Return the [X, Y] coordinate for the center point of the cell that contains the specified text.  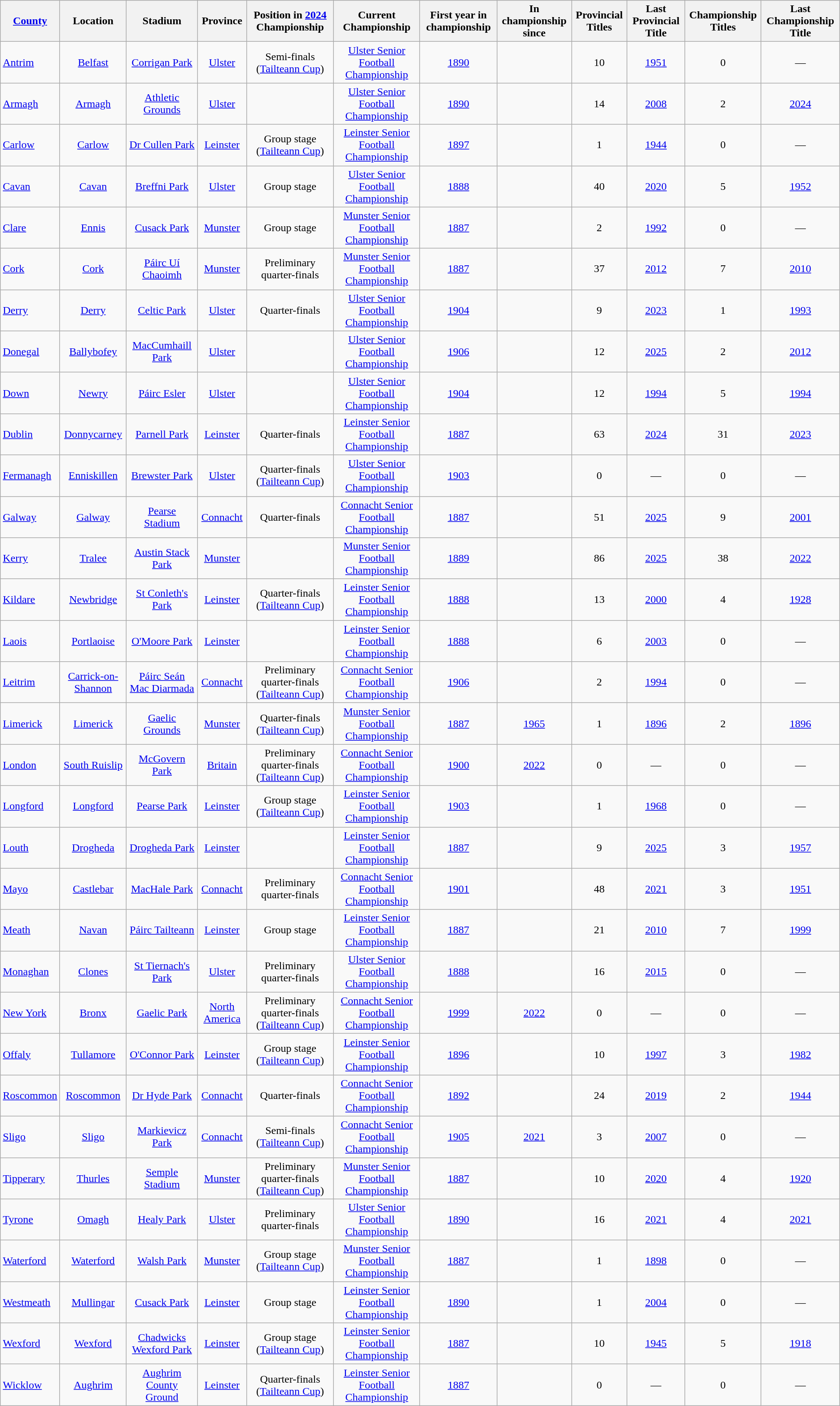
Austin Stack Park [162, 558]
40 [599, 186]
O'Moore Park [162, 641]
Gaelic Park [162, 1013]
Páirc Seán Mac Diarmada [162, 682]
1928 [801, 600]
Omagh [93, 1220]
2004 [656, 1302]
Ballybofey [93, 351]
86 [599, 558]
Castlebar [93, 889]
Leitrim [30, 682]
Tyrone [30, 1220]
6 [599, 641]
Pearse Stadium [162, 517]
1889 [459, 558]
1898 [656, 1261]
O'Connor Park [162, 1054]
Drogheda Park [162, 848]
Aughrim County Ground [162, 1385]
Mayo [30, 889]
Antrim [30, 62]
Mullingar [93, 1302]
2003 [656, 641]
Donegal [30, 351]
North America [222, 1013]
Breffni Park [162, 186]
Healy Park [162, 1220]
48 [599, 889]
1918 [801, 1344]
Bronx [93, 1013]
St Conleth's Park [162, 600]
Ennis [93, 228]
Celtic Park [162, 310]
Tipperary [30, 1178]
Monaghan [30, 971]
Drogheda [93, 848]
Province [222, 21]
Chadwicks Wexford Park [162, 1344]
Dr Hyde Park [162, 1095]
Down [30, 393]
Athletic Grounds [162, 104]
1897 [459, 145]
1905 [459, 1137]
Championship Titles [723, 21]
2015 [656, 971]
2019 [656, 1095]
1901 [459, 889]
2000 [656, 600]
1992 [656, 228]
Navan [93, 930]
2001 [801, 517]
Parnell Park [162, 434]
Páirc Uí Chaoimh [162, 269]
1900 [459, 765]
Wicklow [30, 1385]
1982 [801, 1054]
63 [599, 434]
Páirc Esler [162, 393]
St Tiernach's Park [162, 971]
County [30, 21]
South Ruislip [93, 765]
First year in championship [459, 21]
Gaelic Grounds [162, 724]
In championship since [534, 21]
Meath [30, 930]
Walsh Park [162, 1261]
1993 [801, 310]
Laois [30, 641]
Portlaoise [93, 641]
Position in 2024 Championship [290, 21]
Dr Cullen Park [162, 145]
1892 [459, 1095]
Thurles [93, 1178]
Kildare [30, 600]
38 [723, 558]
Newbridge [93, 600]
13 [599, 600]
Westmeath [30, 1302]
21 [599, 930]
1965 [534, 724]
Belfast [93, 62]
Pearse Park [162, 806]
Fermanagh [30, 475]
Markievicz Park [162, 1137]
1997 [656, 1054]
Britain [222, 765]
1968 [656, 806]
1957 [801, 848]
Newry [93, 393]
Provincial Titles [599, 21]
Stadium [162, 21]
Brewster Park [162, 475]
37 [599, 269]
24 [599, 1095]
Kerry [30, 558]
Aughrim [93, 1385]
Last Provincial Title [656, 21]
1920 [801, 1178]
Clones [93, 971]
Dublin [30, 434]
Location [93, 21]
Tullamore [93, 1054]
New York [30, 1013]
2008 [656, 104]
Semple Stadium [162, 1178]
14 [599, 104]
Páirc Tailteann [162, 930]
Louth [30, 848]
Corrigan Park [162, 62]
MacCumhaill Park [162, 351]
Carrick-on-Shannon [93, 682]
51 [599, 517]
Clare [30, 228]
Donnycarney [93, 434]
1945 [656, 1344]
Enniskillen [93, 475]
McGovern Park [162, 765]
Offaly [30, 1054]
Current Championship [376, 21]
Last Championship Title [801, 21]
31 [723, 434]
Tralee [93, 558]
London [30, 765]
2007 [656, 1137]
MacHale Park [162, 889]
1952 [801, 186]
